For the text-containing cell, return its midpoint in (x, y) coordinate format. 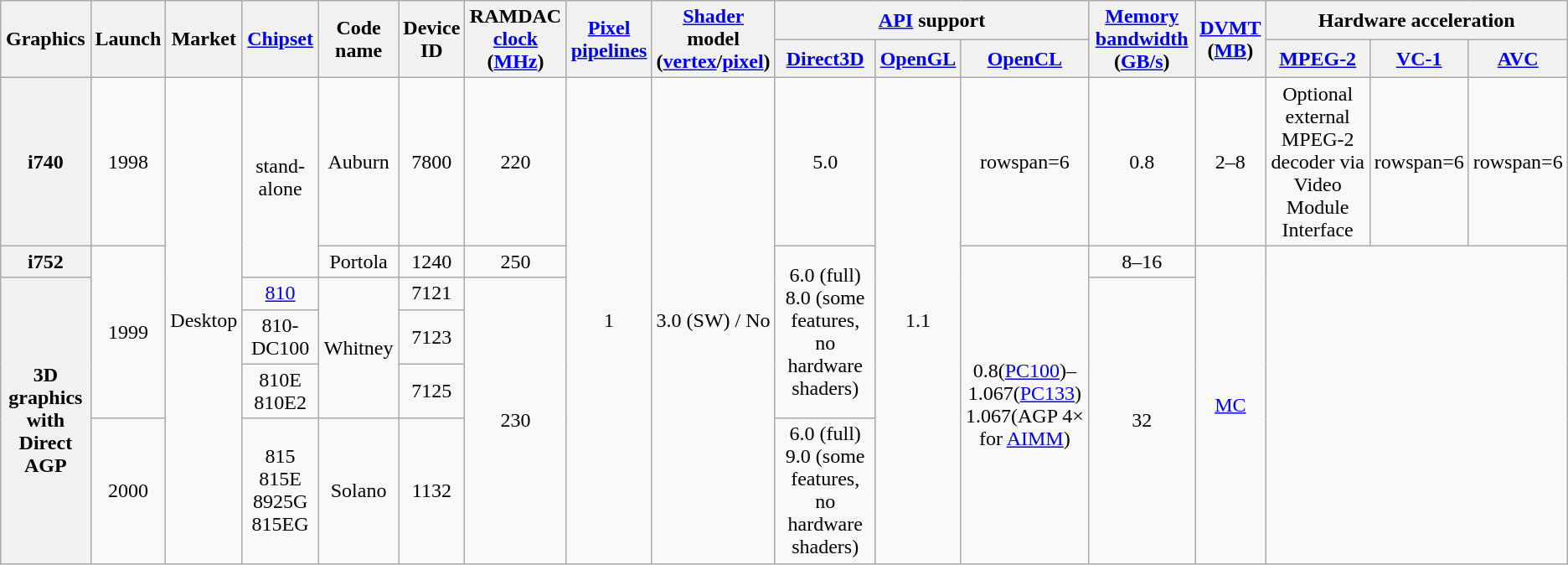
API support (931, 20)
1 (609, 320)
OpenGL (918, 59)
5.0 (825, 162)
RAMDACclock (MHz) (516, 39)
810 (281, 293)
Market (204, 39)
Memory bandwidth (GB/s) (1142, 39)
Chipset (281, 39)
0.8(PC100)–1.067(PC133)1.067(AGP 4× for AIMM) (1025, 404)
Hardware acceleration (1416, 20)
8–16 (1142, 262)
DVMT (MB) (1230, 39)
7121 (432, 293)
0.8 (1142, 162)
1.1 (918, 320)
32 (1142, 421)
1132 (432, 491)
Whitney (358, 348)
7125 (432, 391)
Launch (128, 39)
6.0 (full) 9.0 (some features, no hardware shaders) (825, 491)
DeviceID (432, 39)
250 (516, 262)
Auburn (358, 162)
810-DC100 (281, 337)
Solano (358, 491)
815815E8925G815EG (281, 491)
Pixel pipelines (609, 39)
1998 (128, 162)
2000 (128, 491)
VC-1 (1419, 59)
6.0 (full) 8.0 (some features, no hardware shaders) (825, 332)
MC (1230, 404)
7123 (432, 337)
stand-alone (281, 178)
3.0 (SW) / No (714, 320)
AVC (1518, 59)
230 (516, 421)
Graphics (45, 39)
810E810E2 (281, 391)
i752 (45, 262)
Shader model(vertex/pixel) (714, 39)
i740 (45, 162)
3D graphicswithDirect AGP (45, 421)
MPEG-2 (1318, 59)
Desktop (204, 320)
2–8 (1230, 162)
7800 (432, 162)
1240 (432, 262)
Portola (358, 262)
Direct3D (825, 59)
OpenCL (1025, 59)
Optional external MPEG-2 decoder via Video Module Interface (1318, 162)
1999 (128, 332)
220 (516, 162)
Code name (358, 39)
